Locate the cell with the specified text and output its (x, y) center coordinate. 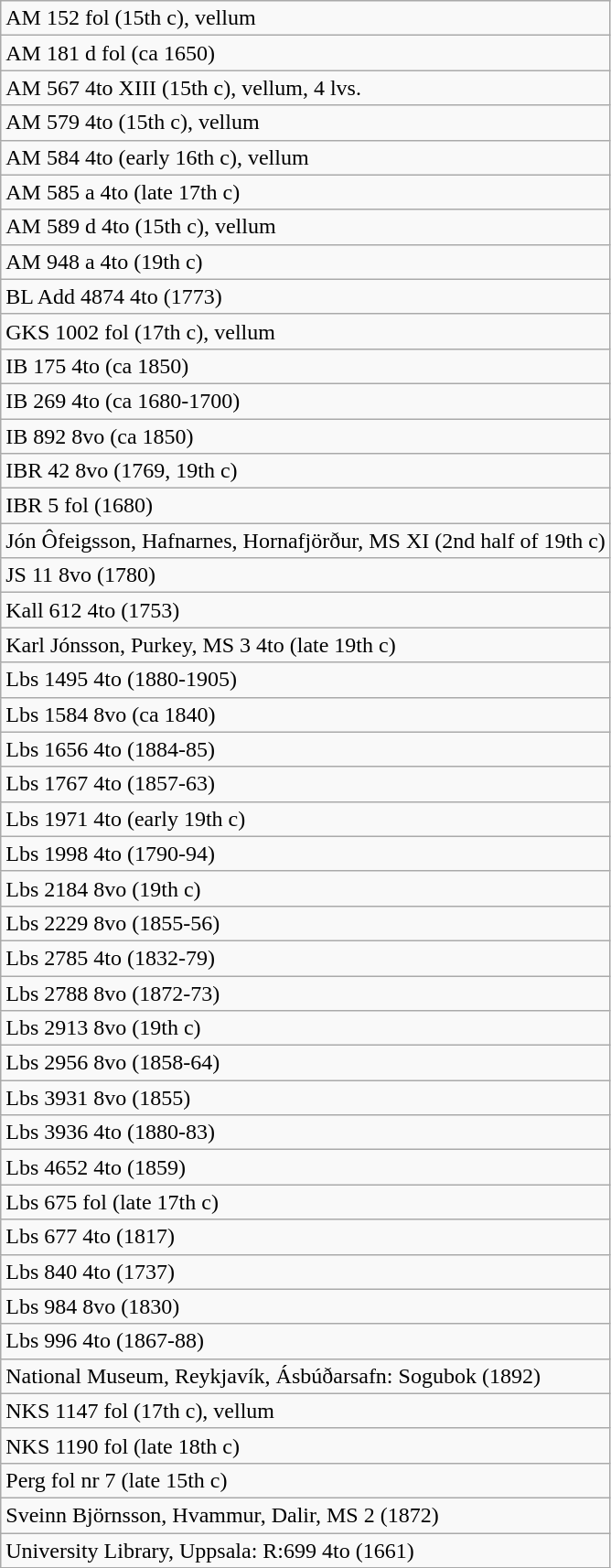
IB 892 8vo (ca 1850) (305, 436)
AM 585 a 4to (late 17th c) (305, 192)
JS 11 8vo (1780) (305, 575)
AM 589 d 4to (15th c), vellum (305, 227)
National Museum, Reykjavík, Ásbúðarsafn: Sogubok (1892) (305, 1376)
Lbs 2788 8vo (1872-73) (305, 993)
IBR 42 8vo (1769, 19th c) (305, 471)
Lbs 2956 8vo (1858-64) (305, 1063)
Lbs 1495 4to (1880-1905) (305, 680)
AM 579 4to (15th c), vellum (305, 123)
Lbs 1656 4to (1884-85) (305, 749)
AM 584 4to (early 16th c), vellum (305, 157)
Lbs 2785 4to (1832-79) (305, 958)
NKS 1147 fol (17th c), vellum (305, 1411)
Lbs 1767 4to (1857-63) (305, 784)
Jón Ôfeigsson, Hafnarnes, Hornafjörður, MS XI (2nd half of 19th c) (305, 541)
Lbs 840 4to (1737) (305, 1272)
Lbs 675 fol (late 17th c) (305, 1202)
Lbs 2229 8vo (1855-56) (305, 923)
Lbs 2913 8vo (19th c) (305, 1028)
Perg fol nr 7 (late 15th c) (305, 1480)
BL Add 4874 4to (1773) (305, 296)
University Library, Uppsala: R:699 4to (1661) (305, 1551)
Lbs 2184 8vo (19th c) (305, 888)
AM 152 fol (15th c), vellum (305, 18)
Lbs 996 4to (1867-88) (305, 1341)
Karl Jónsson, Purkey, MS 3 4to (late 19th c) (305, 645)
IB 175 4to (ca 1850) (305, 366)
AM 181 d fol (ca 1650) (305, 53)
Lbs 4652 4to (1859) (305, 1167)
NKS 1190 fol (late 18th c) (305, 1445)
GKS 1002 fol (17th c), vellum (305, 331)
Lbs 1971 4to (early 19th c) (305, 819)
Lbs 677 4to (1817) (305, 1237)
AM 567 4to XIII (15th c), vellum, 4 lvs. (305, 88)
Lbs 984 8vo (1830) (305, 1306)
Lbs 3931 8vo (1855) (305, 1098)
IBR 5 fol (1680) (305, 506)
Lbs 3936 4to (1880-83) (305, 1133)
IB 269 4to (ca 1680-1700) (305, 401)
Lbs 1998 4to (1790-94) (305, 854)
Kall 612 4to (1753) (305, 610)
Sveinn Björnsson, Hvammur, Dalir, MS 2 (1872) (305, 1515)
AM 948 a 4to (19th c) (305, 262)
Lbs 1584 8vo (ca 1840) (305, 714)
